Return [x, y] of the center of cell containing provided text 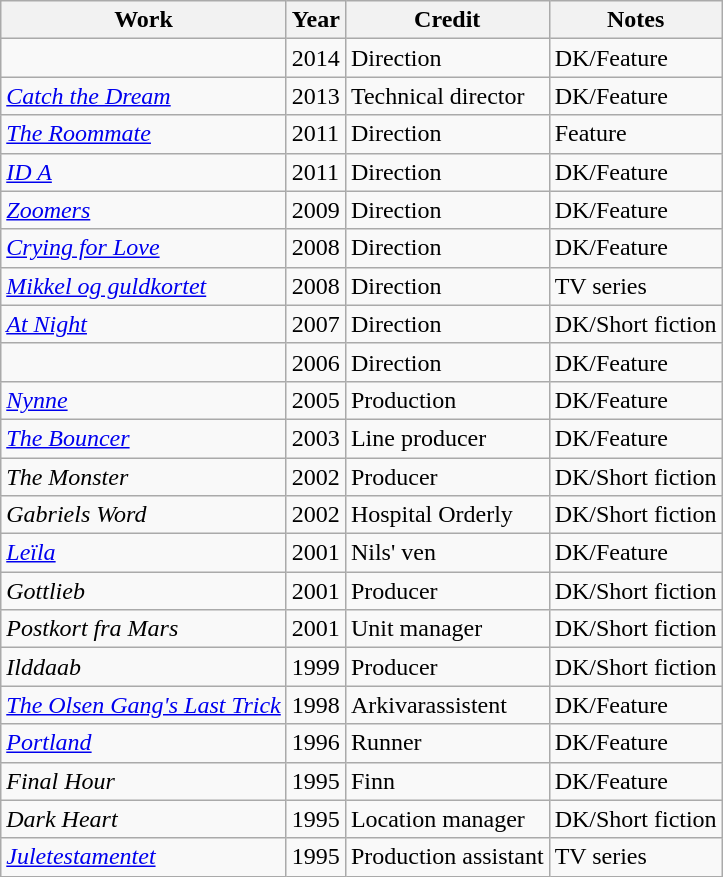
1999 [316, 667]
The Bouncer [144, 438]
Nynne [144, 400]
2006 [316, 362]
Line producer [447, 438]
Runner [447, 743]
Dark Heart [144, 819]
Production assistant [447, 857]
Location manager [447, 819]
Ilddaab [144, 667]
Arkivarassistent [447, 705]
The Roommate [144, 134]
Notes [636, 20]
Nils' ven [447, 553]
Final Hour [144, 781]
2005 [316, 400]
Leïla [144, 553]
Mikkel og guldkortet [144, 286]
At Night [144, 324]
Gabriels Word [144, 515]
ID A [144, 172]
The Olsen Gang's Last Trick [144, 705]
Technical director [447, 96]
Catch the Dream [144, 96]
2003 [316, 438]
Finn [447, 781]
2013 [316, 96]
Hospital Orderly [447, 515]
Zoomers [144, 210]
Gottlieb [144, 591]
1998 [316, 705]
Work [144, 20]
2007 [316, 324]
2009 [316, 210]
Feature [636, 134]
Portland [144, 743]
2014 [316, 58]
Credit [447, 20]
Crying for Love [144, 248]
1996 [316, 743]
Year [316, 20]
The Monster [144, 477]
Production [447, 400]
Postkort fra Mars [144, 629]
Unit manager [447, 629]
Juletestamentet [144, 857]
